From the cell containing the given text, extract its center point as (x, y) coordinate. 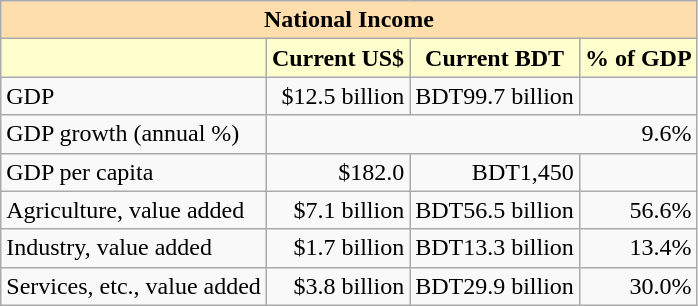
GDP (134, 96)
$7.1 billion (338, 210)
30.0% (638, 286)
$3.8 billion (338, 286)
BDT1,450 (495, 172)
$182.0 (338, 172)
National Income (349, 20)
Industry, value added (134, 248)
$1.7 billion (338, 248)
Current BDT (495, 58)
BDT56.5 billion (495, 210)
Current US$ (338, 58)
GDP per capita (134, 172)
BDT13.3 billion (495, 248)
56.6% (638, 210)
BDT29.9 billion (495, 286)
BDT99.7 billion (495, 96)
GDP growth (annual %) (134, 134)
% of GDP (638, 58)
$12.5 billion (338, 96)
9.6% (482, 134)
Agriculture, value added (134, 210)
13.4% (638, 248)
Services, etc., value added (134, 286)
